Find where the given text appears and provide that cell's center as [X, Y] coordinate. 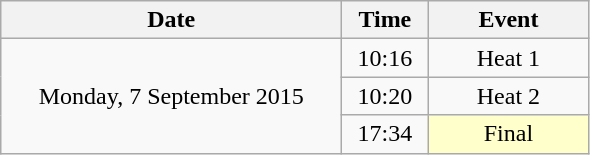
10:16 [385, 58]
17:34 [385, 134]
Final [508, 134]
10:20 [385, 96]
Monday, 7 September 2015 [172, 96]
Date [172, 20]
Heat 1 [508, 58]
Heat 2 [508, 96]
Time [385, 20]
Event [508, 20]
